Extract the [x, y] coordinate from the center of the cell holding the provided text.  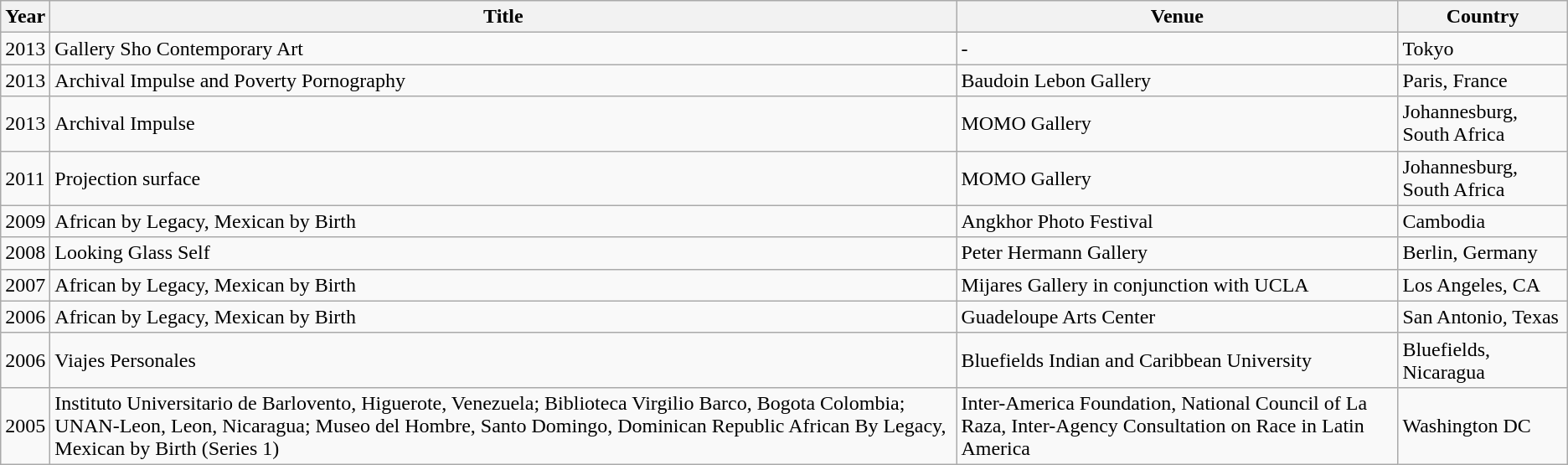
Archival Impulse and Poverty Pornography [503, 80]
Peter Hermann Gallery [1178, 253]
Washington DC [1483, 426]
- [1178, 49]
Viajes Personales [503, 360]
Country [1483, 17]
Inter-America Foundation, National Council of La Raza, Inter-Agency Consultation on Race in Latin America [1178, 426]
Bluefields, Nicaragua [1483, 360]
Angkhor Photo Festival [1178, 221]
2011 [25, 178]
Venue [1178, 17]
Mijares Gallery in conjunction with UCLA [1178, 285]
Title [503, 17]
Gallery Sho Contemporary Art [503, 49]
2005 [25, 426]
2007 [25, 285]
2008 [25, 253]
Archival Impulse [503, 124]
Bluefields Indian and Caribbean University [1178, 360]
Guadeloupe Arts Center [1178, 317]
Berlin, Germany [1483, 253]
Year [25, 17]
San Antonio, Texas [1483, 317]
2009 [25, 221]
Los Angeles, CA [1483, 285]
Tokyo [1483, 49]
Baudoin Lebon Gallery [1178, 80]
Paris, France [1483, 80]
Projection surface [503, 178]
Cambodia [1483, 221]
Looking Glass Self [503, 253]
